Return (X, Y) of the center of cell containing provided text 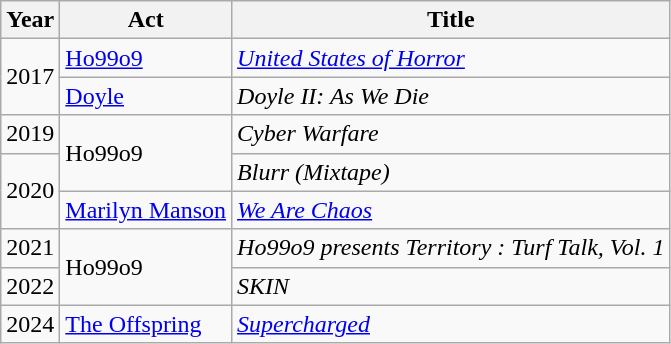
Doyle II: As We Die (451, 96)
2019 (30, 134)
Supercharged (451, 324)
Act (146, 20)
2022 (30, 286)
We Are Chaos (451, 210)
SKIN (451, 286)
Blurr (Mixtape) (451, 172)
Marilyn Manson (146, 210)
2024 (30, 324)
Doyle (146, 96)
The Offspring (146, 324)
2021 (30, 248)
Title (451, 20)
Cyber Warfare (451, 134)
Year (30, 20)
2017 (30, 77)
Ho99o9 presents Territory : Turf Talk, Vol. 1 (451, 248)
United States of Horror (451, 58)
2020 (30, 191)
